Detect which cell encompasses the target text, then output its (x, y) center coordinate. 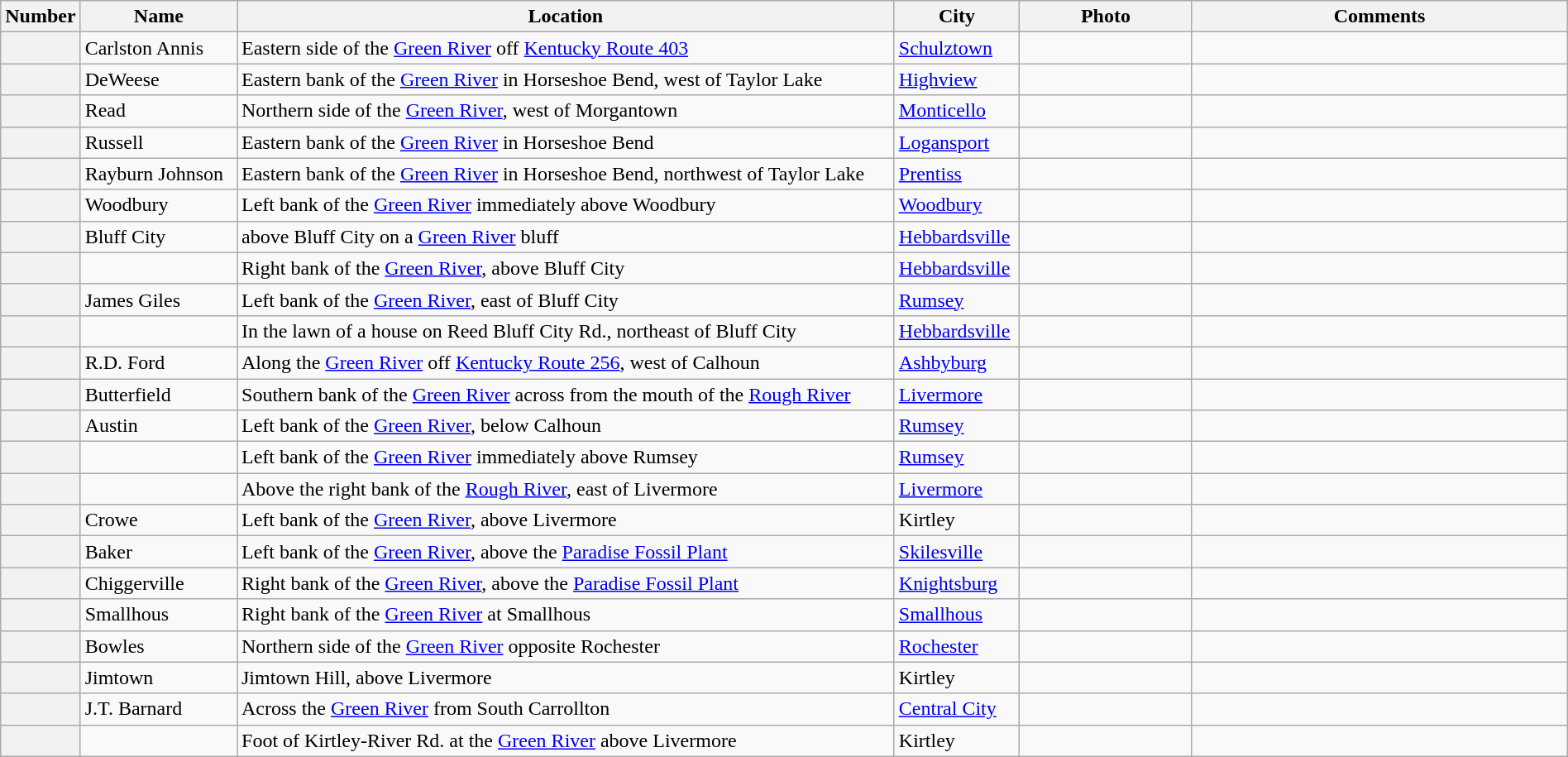
Left bank of the Green River, east of Bluff City (566, 299)
Foot of Kirtley-River Rd. at the Green River above Livermore (566, 740)
Eastern bank of the Green River in Horseshoe Bend, northwest of Taylor Lake (566, 174)
Austin (159, 426)
Chiggerville (159, 583)
Rochester (957, 646)
Southern bank of the Green River across from the mouth of the Rough River (566, 395)
In the lawn of a house on Reed Bluff City Rd., northeast of Bluff City (566, 331)
Skilesville (957, 552)
Bluff City (159, 237)
DeWeese (159, 79)
Name (159, 17)
Left bank of the Green River, above the Paradise Fossil Plant (566, 552)
Ashbyburg (957, 362)
Rayburn Johnson (159, 174)
Jimtown (159, 678)
Along the Green River off Kentucky Route 256, west of Calhoun (566, 362)
Crowe (159, 520)
Above the right bank of the Rough River, east of Livermore (566, 489)
Read (159, 111)
Bowles (159, 646)
Eastern bank of the Green River in Horseshoe Bend, west of Taylor Lake (566, 79)
Right bank of the Green River at Smallhous (566, 615)
City (957, 17)
Russell (159, 142)
Prentiss (957, 174)
R.D. Ford (159, 362)
Monticello (957, 111)
Northern side of the Green River opposite Rochester (566, 646)
Left bank of the Green River immediately above Rumsey (566, 458)
Photo (1106, 17)
Left bank of the Green River immediately above Woodbury (566, 205)
Across the Green River from South Carrollton (566, 709)
J.T. Barnard (159, 709)
Butterfield (159, 395)
Left bank of the Green River, above Livermore (566, 520)
Carlston Annis (159, 48)
Location (566, 17)
Eastern bank of the Green River in Horseshoe Bend (566, 142)
Schulztown (957, 48)
Knightsburg (957, 583)
Right bank of the Green River, above Bluff City (566, 268)
Jimtown Hill, above Livermore (566, 678)
Comments (1379, 17)
James Giles (159, 299)
Baker (159, 552)
Number (41, 17)
Northern side of the Green River, west of Morgantown (566, 111)
Eastern side of the Green River off Kentucky Route 403 (566, 48)
above Bluff City on a Green River bluff (566, 237)
Logansport (957, 142)
Central City (957, 709)
Left bank of the Green River, below Calhoun (566, 426)
Highview (957, 79)
Right bank of the Green River, above the Paradise Fossil Plant (566, 583)
